Locate the cell with the specified text and output its [X, Y] center coordinate. 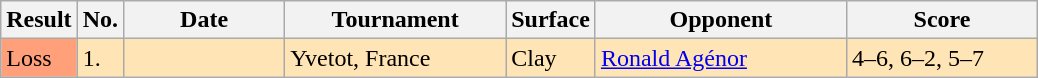
Tournament [396, 20]
1. [100, 58]
Result [39, 20]
Score [942, 20]
Yvetot, France [396, 58]
4–6, 6–2, 5–7 [942, 58]
Opponent [720, 20]
No. [100, 20]
Loss [39, 58]
Date [204, 20]
Clay [551, 58]
Surface [551, 20]
Ronald Agénor [720, 58]
